Provide the [X, Y] coordinate of the cell's center where the given text is located.  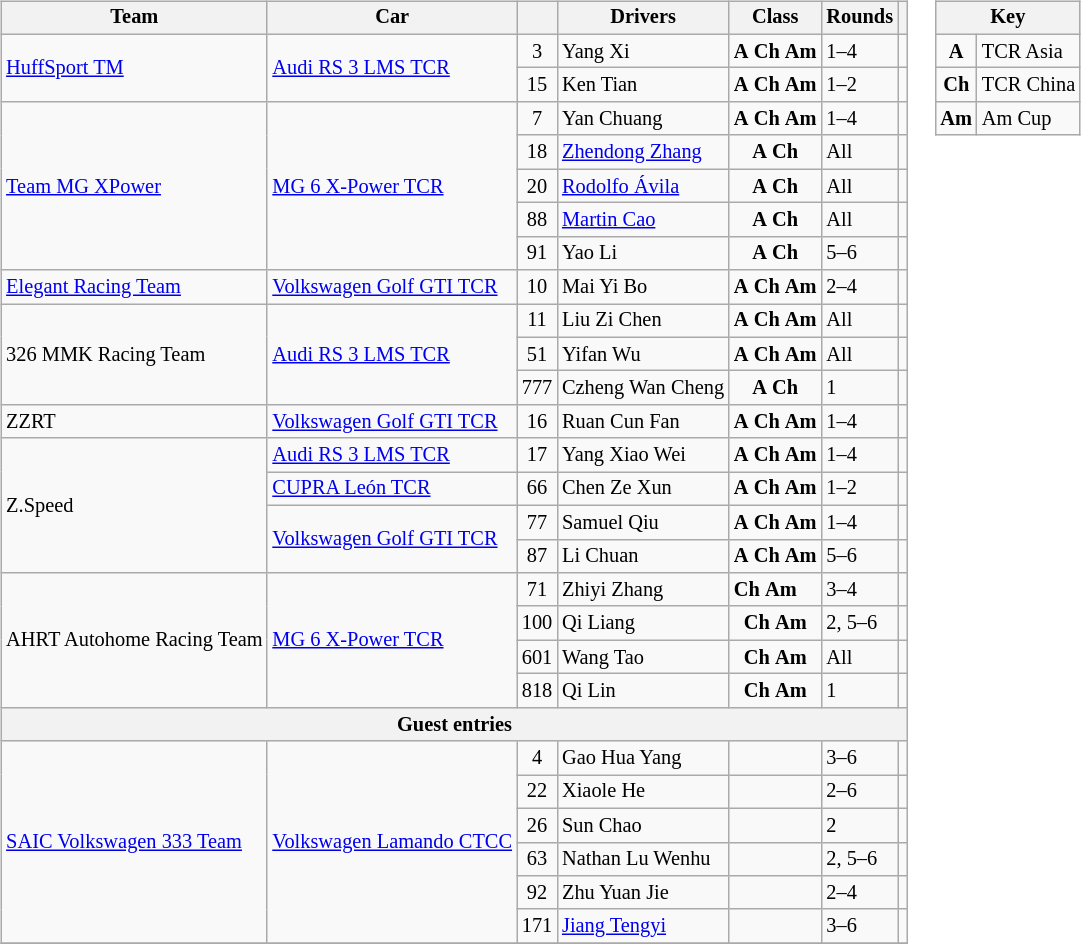
Xiaole He [643, 792]
Rodolfo Ávila [643, 186]
TCR China [1028, 85]
63 [537, 859]
TCR Asia [1028, 51]
Martin Cao [643, 220]
17 [537, 455]
HuffSport TM [134, 68]
Liu Zi Chen [643, 321]
601 [537, 657]
Am [956, 119]
171 [537, 926]
Elegant Racing Team [134, 287]
16 [537, 422]
Czheng Wan Cheng [643, 388]
71 [537, 590]
Yang Xi [643, 51]
Samuel Qiu [643, 522]
Car [392, 18]
Gao Hua Yang [643, 758]
Zhendong Zhang [643, 152]
Nathan Lu Wenhu [643, 859]
7 [537, 119]
CUPRA León TCR [392, 489]
20 [537, 186]
Chen Ze Xun [643, 489]
A [956, 51]
2–6 [860, 792]
AHRT Autohome Racing Team [134, 640]
Class [775, 18]
818 [537, 691]
326 MMK Racing Team [134, 354]
Z.Speed [134, 506]
51 [537, 354]
Wang Tao [643, 657]
Yao Li [643, 253]
Am Cup [1028, 119]
Drivers [643, 18]
Volkswagen Lamando CTCC [392, 842]
Yan Chuang [643, 119]
Zhu Yuan Jie [643, 893]
Jiang Tengyi [643, 926]
SAIC Volkswagen 333 Team [134, 842]
3 [537, 51]
ZZRT [134, 422]
66 [537, 489]
Rounds [860, 18]
4 [537, 758]
87 [537, 556]
3–4 [860, 590]
10 [537, 287]
22 [537, 792]
Zhiyi Zhang [643, 590]
100 [537, 623]
92 [537, 893]
18 [537, 152]
777 [537, 388]
Team [134, 18]
Qi Liang [643, 623]
Sun Chao [643, 825]
Qi Lin [643, 691]
15 [537, 85]
Yang Xiao Wei [643, 455]
Guest entries [454, 724]
77 [537, 522]
Ch [956, 85]
Mai Yi Bo [643, 287]
11 [537, 321]
Yifan Wu [643, 354]
91 [537, 253]
Ruan Cun Fan [643, 422]
Key [1008, 18]
26 [537, 825]
Team MG XPower [134, 186]
88 [537, 220]
Li Chuan [643, 556]
2 [860, 825]
Ken Tian [643, 85]
